Output the (X, Y) coordinate of the center of the cell containing the given text.  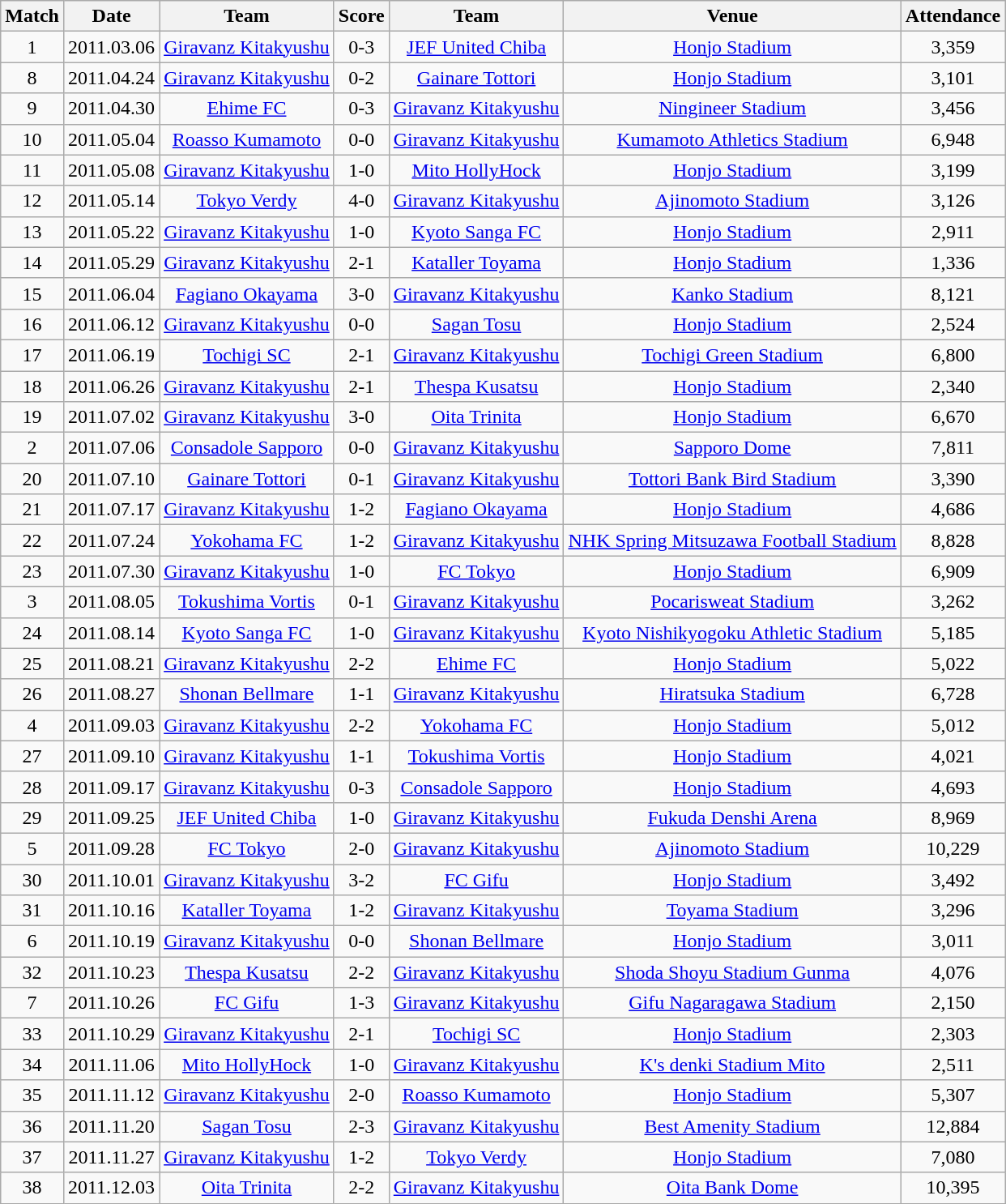
2011.06.26 (111, 386)
10,395 (953, 1188)
15 (32, 293)
Ningineer Stadium (732, 109)
Attendance (953, 16)
26 (32, 694)
20 (32, 479)
Shoda Shoyu Stadium Gunma (732, 972)
6,800 (953, 355)
12 (32, 201)
2011.07.10 (111, 479)
2011.10.26 (111, 1003)
8,121 (953, 293)
2011.10.29 (111, 1034)
Fukuda Denshi Arena (732, 818)
2011.05.08 (111, 170)
2011.10.19 (111, 941)
27 (32, 756)
3,262 (953, 602)
10,229 (953, 848)
2011.11.20 (111, 1126)
Toyama Stadium (732, 911)
5,307 (953, 1095)
34 (32, 1065)
2011.09.28 (111, 848)
3,296 (953, 911)
2011.07.24 (111, 540)
2011.10.01 (111, 879)
2011.11.12 (111, 1095)
2011.08.14 (111, 633)
Gifu Nagaragawa Stadium (732, 1003)
2-3 (361, 1126)
Kumamoto Athletics Stadium (732, 139)
Sapporo Dome (732, 448)
2,150 (953, 1003)
4,076 (953, 972)
3,126 (953, 201)
2011.07.30 (111, 571)
3,492 (953, 879)
2011.08.05 (111, 602)
6 (32, 941)
5,185 (953, 633)
21 (32, 510)
5 (32, 848)
10 (32, 139)
2,524 (953, 324)
Venue (732, 16)
2011.07.17 (111, 510)
6,728 (953, 694)
6,670 (953, 417)
2011.09.10 (111, 756)
3 (32, 602)
5,012 (953, 725)
12,884 (953, 1126)
4,686 (953, 510)
1 (32, 47)
25 (32, 664)
2011.03.06 (111, 47)
37 (32, 1157)
2,511 (953, 1065)
2011.04.24 (111, 78)
3,359 (953, 47)
Pocarisweat Stadium (732, 602)
35 (32, 1095)
18 (32, 386)
23 (32, 571)
2011.09.25 (111, 818)
Kanko Stadium (732, 293)
2011.05.22 (111, 232)
14 (32, 263)
3,011 (953, 941)
Tottori Bank Bird Stadium (732, 479)
8,969 (953, 818)
36 (32, 1126)
2011.07.06 (111, 448)
3,101 (953, 78)
19 (32, 417)
0-2 (361, 78)
2,911 (953, 232)
24 (32, 633)
1,336 (953, 263)
4,021 (953, 756)
Oita Bank Dome (732, 1188)
2 (32, 448)
Best Amenity Stadium (732, 1126)
2011.06.19 (111, 355)
2,303 (953, 1034)
2011.05.29 (111, 263)
16 (32, 324)
Match (32, 16)
9 (32, 109)
2011.05.14 (111, 201)
28 (32, 787)
4 (32, 725)
29 (32, 818)
8,828 (953, 540)
7 (32, 1003)
2011.05.04 (111, 139)
31 (32, 911)
3,390 (953, 479)
2011.06.12 (111, 324)
Kyoto Nishikyogoku Athletic Stadium (732, 633)
2,340 (953, 386)
2011.08.27 (111, 694)
38 (32, 1188)
3,199 (953, 170)
Hiratsuka Stadium (732, 694)
5,022 (953, 664)
33 (32, 1034)
Score (361, 16)
2011.09.17 (111, 787)
2011.11.06 (111, 1065)
2011.04.30 (111, 109)
8 (32, 78)
Tochigi Green Stadium (732, 355)
NHK Spring Mitsuzawa Football Stadium (732, 540)
2011.11.27 (111, 1157)
2011.12.03 (111, 1188)
2011.06.04 (111, 293)
2011.10.23 (111, 972)
6,948 (953, 139)
2011.08.21 (111, 664)
Date (111, 16)
2011.10.16 (111, 911)
7,811 (953, 448)
1-3 (361, 1003)
17 (32, 355)
7,080 (953, 1157)
6,909 (953, 571)
2011.09.03 (111, 725)
22 (32, 540)
4,693 (953, 787)
4-0 (361, 201)
3,456 (953, 109)
3-2 (361, 879)
11 (32, 170)
2011.07.02 (111, 417)
13 (32, 232)
32 (32, 972)
30 (32, 879)
K's denki Stadium Mito (732, 1065)
